Extract the [X, Y] coordinate from the center of the cell holding the provided text.  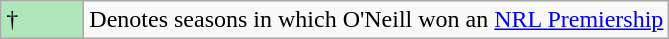
Denotes seasons in which O'Neill won an NRL Premiership [376, 20]
† [42, 20]
